Pinpoint the cell where the given text exists, returning its [x, y] midpoint coordinate. 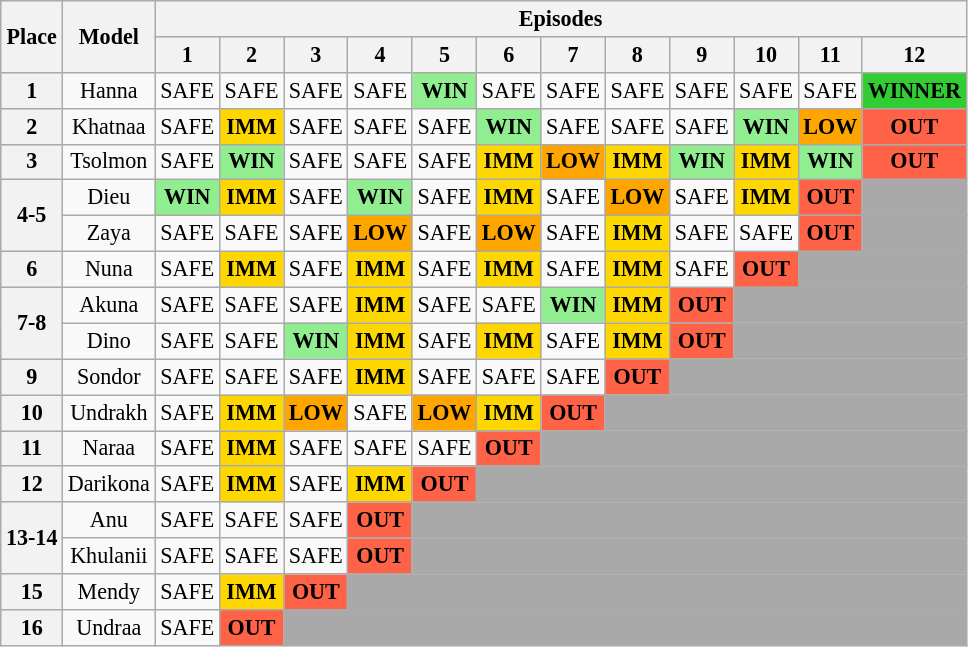
Mendy [109, 591]
Nuna [109, 269]
Dino [109, 341]
Sondor [109, 377]
Model [109, 36]
Dieu [109, 198]
Anu [109, 520]
15 [32, 591]
7-8 [32, 323]
Place [32, 36]
Khatnaa [109, 126]
Khulanii [109, 556]
13-14 [32, 538]
Akuna [109, 305]
5 [444, 54]
Zaya [109, 233]
Undraa [109, 627]
Naraa [109, 448]
Tsolmon [109, 162]
8 [637, 54]
Undrakh [109, 412]
Hanna [109, 90]
Episodes [560, 18]
Darikona [109, 484]
WINNER [914, 90]
7 [573, 54]
4 [380, 54]
16 [32, 627]
4-5 [32, 216]
